Search for the cell housing the specified text and yield its (x, y) center coordinate. 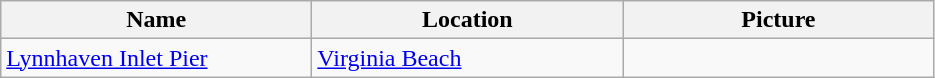
Name (156, 20)
Location (468, 20)
Lynnhaven Inlet Pier (156, 58)
Picture (778, 20)
Virginia Beach (468, 58)
